Return the [X, Y] coordinate for the center point of the cell that contains the specified text.  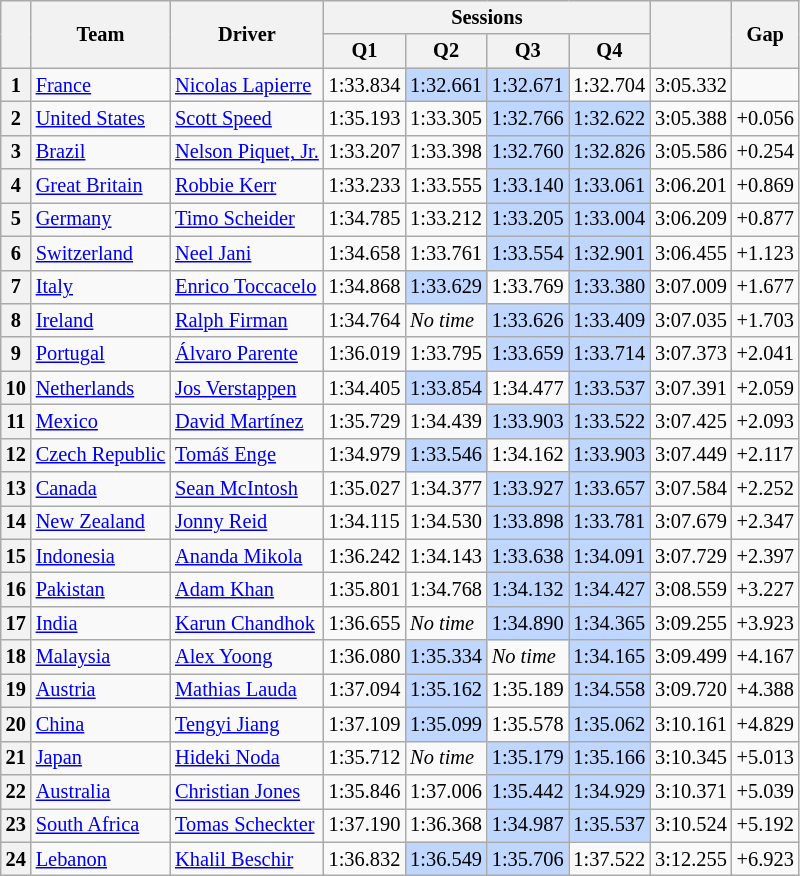
+3.227 [766, 589]
3:12.255 [691, 859]
1:34.929 [609, 791]
1:33.305 [446, 118]
15 [16, 556]
3:07.584 [691, 489]
1:35.179 [528, 758]
Italy [100, 287]
1:33.207 [365, 152]
3:07.729 [691, 556]
Driver [247, 34]
1:32.671 [528, 85]
+2.347 [766, 522]
1:34.987 [528, 825]
+2.117 [766, 455]
1:34.439 [446, 421]
+2.093 [766, 421]
+2.059 [766, 388]
Great Britain [100, 186]
China [100, 724]
1:34.162 [528, 455]
Australia [100, 791]
1:35.712 [365, 758]
1:34.091 [609, 556]
1 [16, 85]
3:10.371 [691, 791]
1:33.233 [365, 186]
1:35.027 [365, 489]
4 [16, 186]
Sean McIntosh [247, 489]
1:35.801 [365, 589]
1:33.629 [446, 287]
1:33.212 [446, 219]
3:07.391 [691, 388]
24 [16, 859]
+1.703 [766, 320]
1:36.242 [365, 556]
Hideki Noda [247, 758]
+5.039 [766, 791]
1:33.061 [609, 186]
1:36.019 [365, 354]
1:33.761 [446, 253]
1:33.522 [609, 421]
14 [16, 522]
Gap [766, 34]
3:08.559 [691, 589]
1:34.165 [609, 657]
1:34.405 [365, 388]
+2.397 [766, 556]
Nelson Piquet, Jr. [247, 152]
+2.041 [766, 354]
1:33.781 [609, 522]
Q2 [446, 51]
Tomáš Enge [247, 455]
1:33.398 [446, 152]
Lebanon [100, 859]
Jos Verstappen [247, 388]
3:10.161 [691, 724]
+1.677 [766, 287]
+0.877 [766, 219]
Sessions [487, 17]
France [100, 85]
1:35.537 [609, 825]
Mathias Lauda [247, 690]
1:33.714 [609, 354]
Álvaro Parente [247, 354]
Austria [100, 690]
+4.829 [766, 724]
David Martínez [247, 421]
1:33.638 [528, 556]
1:34.377 [446, 489]
Ireland [100, 320]
1:35.578 [528, 724]
1:32.622 [609, 118]
Robbie Kerr [247, 186]
1:35.334 [446, 657]
United States [100, 118]
1:32.766 [528, 118]
1:34.979 [365, 455]
Team [100, 34]
1:34.768 [446, 589]
1:35.166 [609, 758]
3:07.679 [691, 522]
1:32.704 [609, 85]
1:33.004 [609, 219]
1:33.659 [528, 354]
1:33.769 [528, 287]
Mexico [100, 421]
19 [16, 690]
6 [16, 253]
1:32.760 [528, 152]
1:32.826 [609, 152]
1:33.140 [528, 186]
1:34.785 [365, 219]
3:10.524 [691, 825]
3:06.455 [691, 253]
12 [16, 455]
Nicolas Lapierre [247, 85]
11 [16, 421]
1:36.832 [365, 859]
1:34.427 [609, 589]
1:35.189 [528, 690]
+4.167 [766, 657]
10 [16, 388]
Timo Scheider [247, 219]
3:09.255 [691, 623]
Q1 [365, 51]
South Africa [100, 825]
1:35.846 [365, 791]
3:05.388 [691, 118]
1:34.132 [528, 589]
1:33.657 [609, 489]
5 [16, 219]
2 [16, 118]
Ananda Mikola [247, 556]
Enrico Toccacelo [247, 287]
1:33.898 [528, 522]
Netherlands [100, 388]
Indonesia [100, 556]
Japan [100, 758]
New Zealand [100, 522]
1:36.549 [446, 859]
Alex Yoong [247, 657]
3:10.345 [691, 758]
1:33.626 [528, 320]
1:37.522 [609, 859]
1:37.006 [446, 791]
Neel Jani [247, 253]
1:34.658 [365, 253]
3:05.586 [691, 152]
8 [16, 320]
21 [16, 758]
18 [16, 657]
23 [16, 825]
20 [16, 724]
1:33.537 [609, 388]
1:35.193 [365, 118]
9 [16, 354]
+1.123 [766, 253]
3:07.009 [691, 287]
1:32.901 [609, 253]
+0.254 [766, 152]
1:37.190 [365, 825]
22 [16, 791]
1:35.162 [446, 690]
+4.388 [766, 690]
3 [16, 152]
3:07.425 [691, 421]
Khalil Beschir [247, 859]
Germany [100, 219]
1:36.080 [365, 657]
3:09.720 [691, 690]
1:33.554 [528, 253]
Tomas Scheckter [247, 825]
Canada [100, 489]
1:34.365 [609, 623]
1:33.854 [446, 388]
Czech Republic [100, 455]
1:37.094 [365, 690]
Christian Jones [247, 791]
3:09.499 [691, 657]
1:34.764 [365, 320]
Brazil [100, 152]
16 [16, 589]
13 [16, 489]
1:35.099 [446, 724]
Adam Khan [247, 589]
3:06.201 [691, 186]
1:34.868 [365, 287]
Pakistan [100, 589]
+3.923 [766, 623]
1:35.442 [528, 791]
3:07.035 [691, 320]
Portugal [100, 354]
1:32.661 [446, 85]
Switzerland [100, 253]
17 [16, 623]
1:34.477 [528, 388]
Scott Speed [247, 118]
1:35.729 [365, 421]
Ralph Firman [247, 320]
+5.013 [766, 758]
India [100, 623]
1:34.530 [446, 522]
+0.056 [766, 118]
3:07.449 [691, 455]
7 [16, 287]
1:36.655 [365, 623]
+6.923 [766, 859]
3:06.209 [691, 219]
1:33.205 [528, 219]
3:05.332 [691, 85]
Tengyi Jiang [247, 724]
1:33.380 [609, 287]
3:07.373 [691, 354]
1:36.368 [446, 825]
1:35.706 [528, 859]
Jonny Reid [247, 522]
1:35.062 [609, 724]
1:34.558 [609, 690]
1:33.834 [365, 85]
Q3 [528, 51]
1:33.795 [446, 354]
1:33.546 [446, 455]
1:34.115 [365, 522]
1:34.890 [528, 623]
1:33.555 [446, 186]
Q4 [609, 51]
+0.869 [766, 186]
+2.252 [766, 489]
+5.192 [766, 825]
Malaysia [100, 657]
1:34.143 [446, 556]
1:33.409 [609, 320]
1:37.109 [365, 724]
Karun Chandhok [247, 623]
1:33.927 [528, 489]
